Output the (x, y) coordinate of the center of the cell containing the given text.  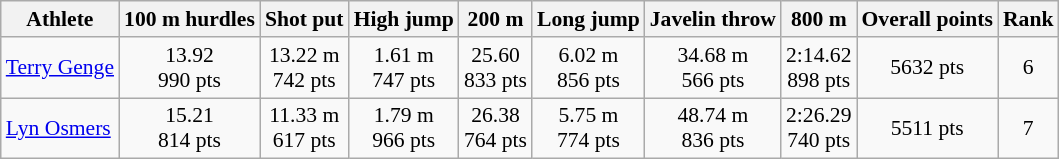
100 m hurdles (190, 19)
34.68 m566 pts (713, 68)
200 m (496, 19)
Lyn Osmers (60, 128)
13.22 m742 pts (304, 68)
Long jump (588, 19)
Shot put (304, 19)
2:14.62898 pts (818, 68)
Overall points (926, 19)
13.92990 pts (190, 68)
2:26.29740 pts (818, 128)
5511 pts (926, 128)
11.33 m617 pts (304, 128)
Athlete (60, 19)
5632 pts (926, 68)
48.74 m836 pts (713, 128)
5.75 m774 pts (588, 128)
Terry Genge (60, 68)
1.61 m747 pts (404, 68)
25.60833 pts (496, 68)
1.79 m966 pts (404, 128)
800 m (818, 19)
6.02 m856 pts (588, 68)
High jump (404, 19)
7 (1028, 128)
Javelin throw (713, 19)
15.21814 pts (190, 128)
26.38764 pts (496, 128)
Rank (1028, 19)
6 (1028, 68)
